Provide the [x, y] coordinate of the cell's center where the given text is located.  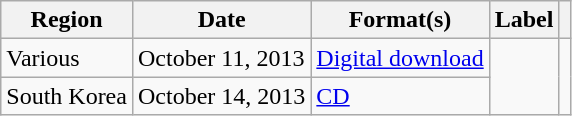
Digital download [400, 58]
Date [221, 20]
October 14, 2013 [221, 96]
October 11, 2013 [221, 58]
Region [67, 20]
Format(s) [400, 20]
South Korea [67, 96]
CD [400, 96]
Various [67, 58]
Label [524, 20]
